Extract the (X, Y) coordinate from the center of the cell holding the provided text.  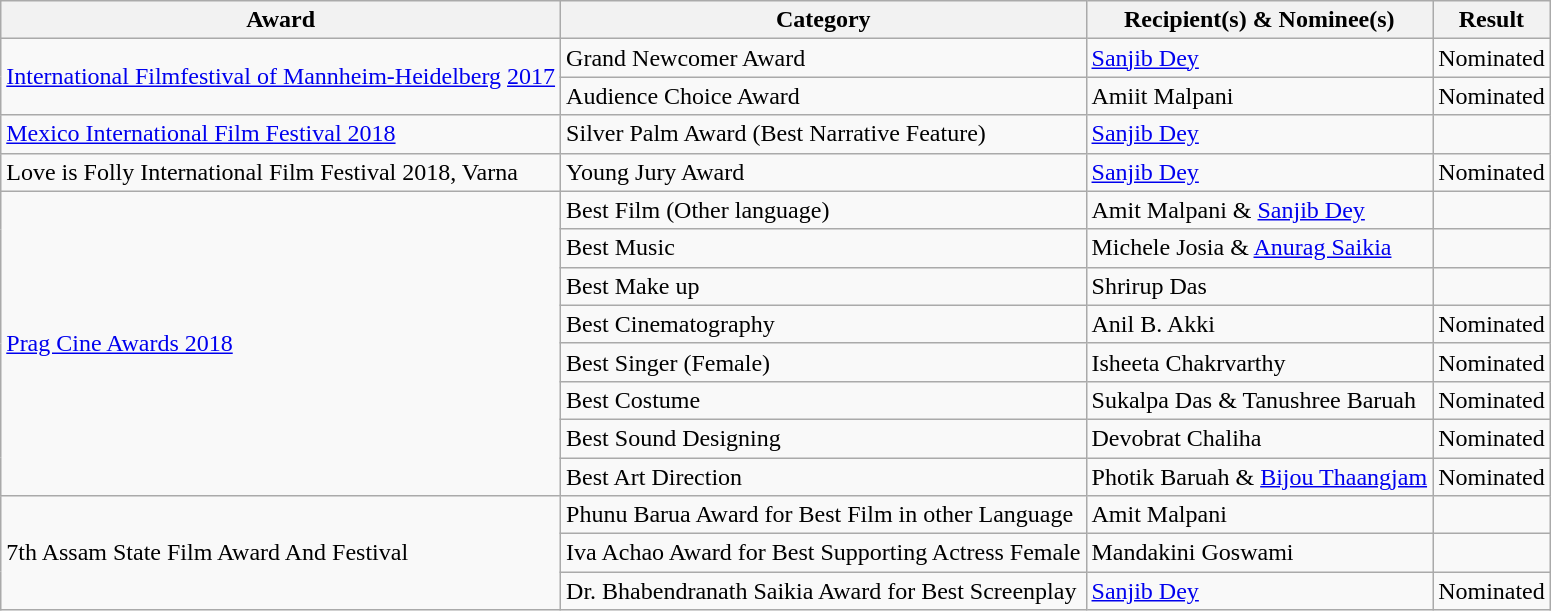
Best Cinematography (824, 324)
Love is Folly International Film Festival 2018, Varna (281, 172)
Best Sound Designing (824, 438)
Amit Malpani (1260, 515)
Best Art Direction (824, 477)
Prag Cine Awards 2018 (281, 343)
Michele Josia & Anurag Saikia (1260, 248)
Silver Palm Award (Best Narrative Feature) (824, 134)
Phunu Barua Award for Best Film in other Language (824, 515)
Amit Malpani & Sanjib Dey (1260, 210)
Shrirup Das (1260, 286)
Audience Choice Award (824, 96)
Best Music (824, 248)
Recipient(s) & Nominee(s) (1260, 20)
Sukalpa Das & Tanushree Baruah (1260, 400)
Best Make up (824, 286)
Grand Newcomer Award (824, 58)
Dr. Bhabendranath Saikia Award for Best Screenplay (824, 591)
Best Singer (Female) (824, 362)
Mandakini Goswami (1260, 553)
Best Film (Other language) (824, 210)
International Filmfestival of Mannheim-Heidelberg 2017 (281, 77)
Result (1492, 20)
Devobrat Chaliha (1260, 438)
Award (281, 20)
Amiit Malpani (1260, 96)
Iva Achao Award for Best Supporting Actress Female (824, 553)
Isheeta Chakrvarthy (1260, 362)
Young Jury Award (824, 172)
Anil B. Akki (1260, 324)
Best Costume (824, 400)
Category (824, 20)
Mexico International Film Festival 2018 (281, 134)
7th Assam State Film Award And Festival (281, 553)
Photik Baruah & Bijou Thaangjam (1260, 477)
